Find where the given text appears and provide that cell's center as (x, y) coordinate. 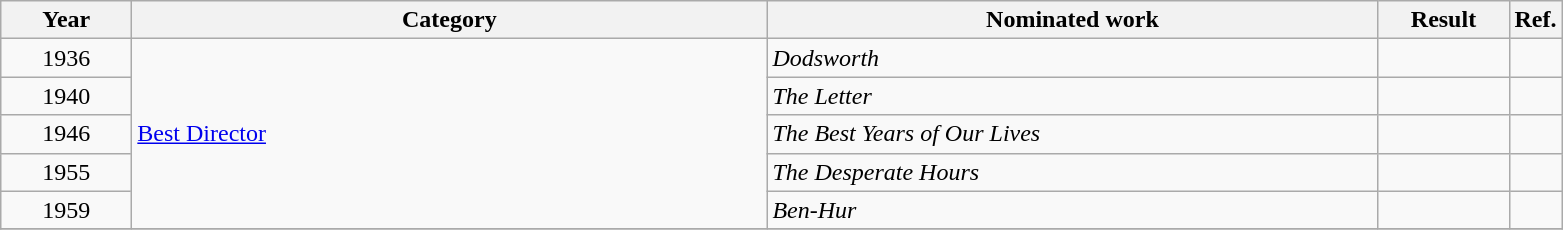
Category (450, 20)
Year (66, 20)
1946 (66, 134)
The Letter (1072, 96)
Nominated work (1072, 20)
The Desperate Hours (1072, 172)
The Best Years of Our Lives (1072, 134)
1936 (66, 58)
Dodsworth (1072, 58)
1959 (66, 210)
Result (1444, 20)
Ben-Hur (1072, 210)
1955 (66, 172)
Best Director (450, 134)
Ref. (1536, 20)
1940 (66, 96)
